Output the [X, Y] coordinate of the center of the cell containing the given text.  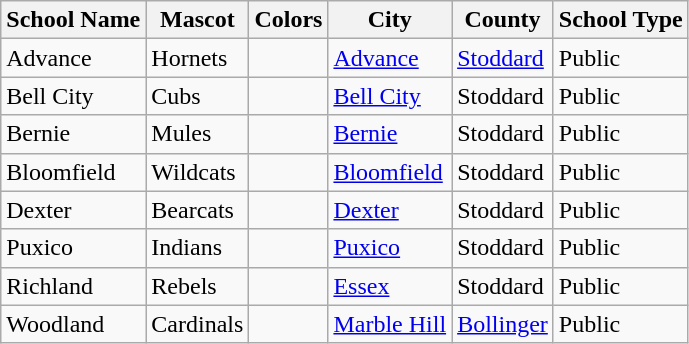
City [390, 20]
Cubs [198, 96]
Marble Hill [390, 324]
Mascot [198, 20]
Indians [198, 248]
Rebels [198, 286]
Cardinals [198, 324]
Bearcats [198, 210]
School Type [620, 20]
Colors [288, 20]
Hornets [198, 58]
Mules [198, 134]
School Name [74, 20]
Woodland [74, 324]
Essex [390, 286]
County [503, 20]
Richland [74, 286]
Bollinger [503, 324]
Wildcats [198, 172]
